Output the (x, y) coordinate of the center of the cell containing the given text.  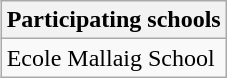
Participating schools (114, 20)
Ecole Mallaig School (114, 58)
